Pinpoint the cell where the given text exists, returning its (X, Y) midpoint coordinate. 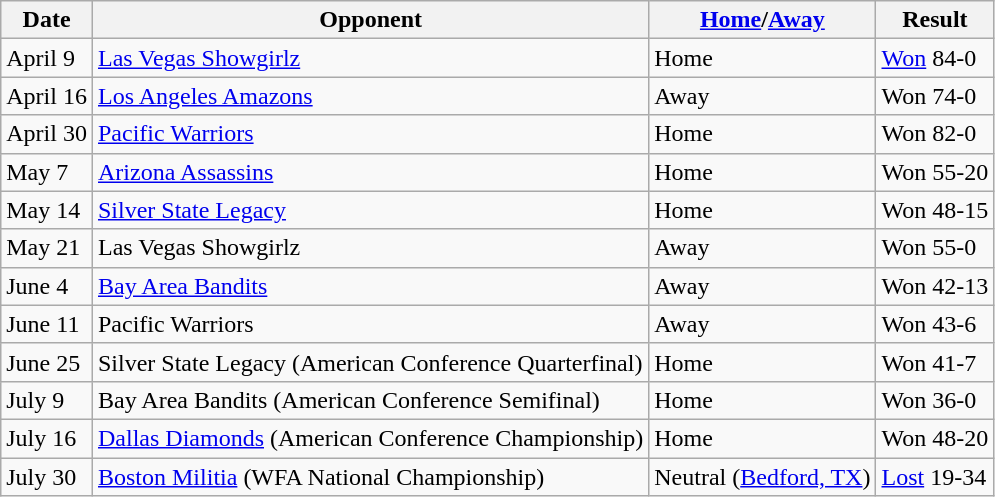
June 11 (47, 324)
Won 42-13 (935, 286)
Won 43-6 (935, 324)
June 25 (47, 362)
Won 55-0 (935, 248)
Lost 19-34 (935, 477)
Bay Area Bandits (370, 286)
Silver State Legacy (370, 210)
Arizona Assassins (370, 172)
May 7 (47, 172)
May 14 (47, 210)
Dallas Diamonds (American Conference Championship) (370, 438)
Neutral (Bedford, TX) (762, 477)
Silver State Legacy (American Conference Quarterfinal) (370, 362)
Won 74-0 (935, 96)
Los Angeles Amazons (370, 96)
April 30 (47, 134)
Bay Area Bandits (American Conference Semifinal) (370, 400)
Date (47, 20)
Won 82-0 (935, 134)
Won 48-15 (935, 210)
April 16 (47, 96)
June 4 (47, 286)
Won 41-7 (935, 362)
Won 36-0 (935, 400)
Boston Militia (WFA National Championship) (370, 477)
Won 55-20 (935, 172)
Won 48-20 (935, 438)
July 30 (47, 477)
April 9 (47, 58)
July 16 (47, 438)
Opponent (370, 20)
Home/Away (762, 20)
July 9 (47, 400)
May 21 (47, 248)
Result (935, 20)
Won 84-0 (935, 58)
